Find where the given text appears and provide that cell's center as [x, y] coordinate. 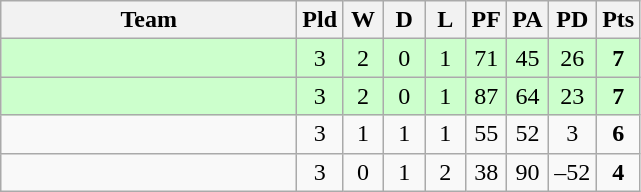
PD [572, 20]
52 [528, 134]
64 [528, 96]
PA [528, 20]
38 [486, 172]
PF [486, 20]
Pts [618, 20]
–52 [572, 172]
23 [572, 96]
L [446, 20]
55 [486, 134]
26 [572, 58]
45 [528, 58]
W [364, 20]
90 [528, 172]
4 [618, 172]
Team [149, 20]
Pld [320, 20]
87 [486, 96]
D [404, 20]
6 [618, 134]
71 [486, 58]
